Capture the cell that displays the provided text and extract its (X, Y) central coordinate. 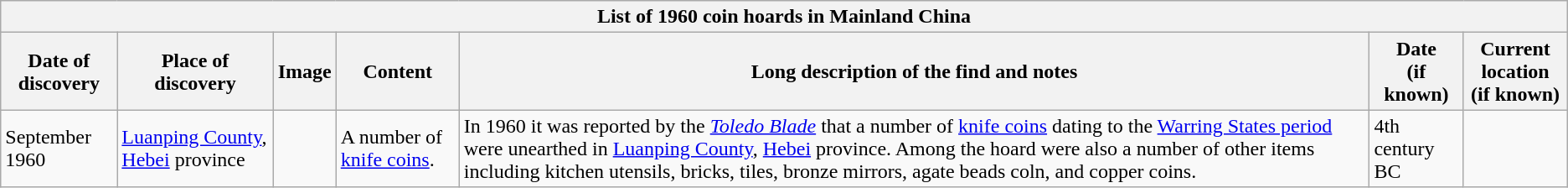
September 1960 (59, 149)
A number of knife coins. (397, 149)
Long description of the find and notes (915, 71)
Image (305, 71)
List of 1960 coin hoards in Mainland China (784, 17)
4th century BC (1416, 149)
Place of discovery (195, 71)
Luanping County, Hebei province (195, 149)
Date of discovery (59, 71)
Content (397, 71)
Date(if known) (1416, 71)
Current location(if known) (1515, 71)
